Return [X, Y] of the center of cell containing provided text 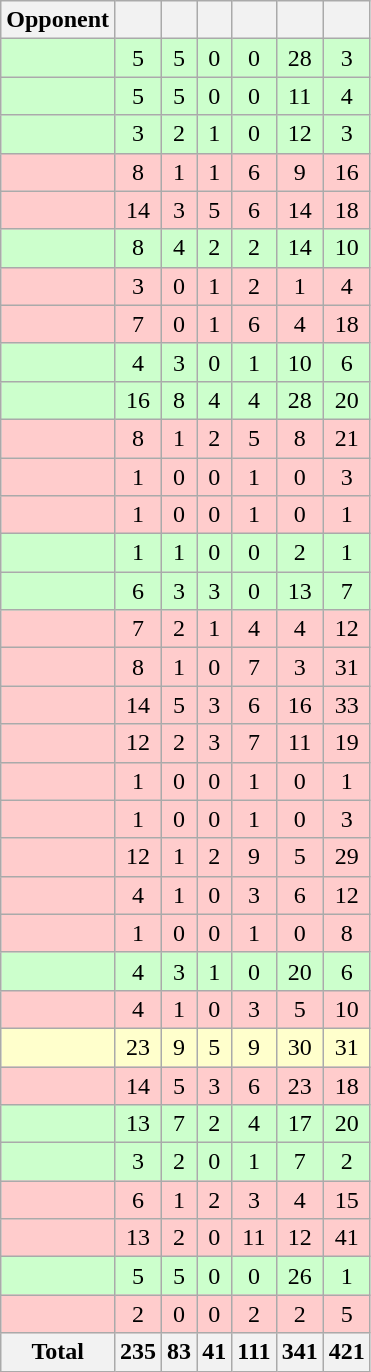
Total [58, 1352]
17 [300, 1124]
421 [346, 1352]
Opponent [58, 20]
33 [346, 705]
30 [300, 1047]
21 [346, 438]
26 [300, 1276]
83 [180, 1352]
15 [346, 1200]
19 [346, 743]
29 [346, 857]
111 [254, 1352]
341 [300, 1352]
235 [138, 1352]
